Identify which cell holds the provided text, then report its (X, Y) central coordinate. 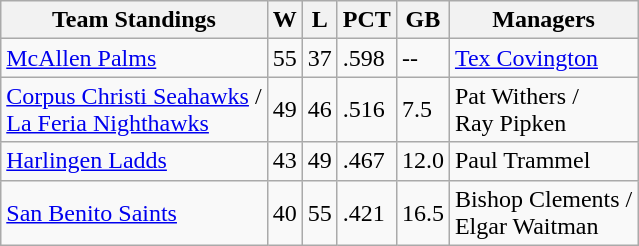
.467 (366, 161)
40 (284, 212)
Harlingen Ladds (134, 161)
San Benito Saints (134, 212)
46 (320, 110)
McAllen Palms (134, 58)
Team Standings (134, 20)
12.0 (422, 161)
.516 (366, 110)
43 (284, 161)
37 (320, 58)
PCT (366, 20)
GB (422, 20)
Paul Trammel (543, 161)
.598 (366, 58)
W (284, 20)
Corpus Christi Seahawks / La Feria Nighthawks (134, 110)
L (320, 20)
Bishop Clements /Elgar Waitman (543, 212)
-- (422, 58)
Tex Covington (543, 58)
7.5 (422, 110)
16.5 (422, 212)
Pat Withers / Ray Pipken (543, 110)
Managers (543, 20)
.421 (366, 212)
